Find where the given text appears and provide that cell's center as (X, Y) coordinate. 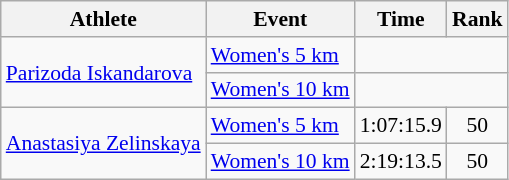
2:19:13.5 (401, 162)
Event (280, 19)
1:07:15.9 (401, 126)
Time (401, 19)
Parizoda Iskandarova (104, 72)
Anastasiya Zelinskaya (104, 144)
Rank (478, 19)
Athlete (104, 19)
